For the text-containing cell, return its midpoint in [X, Y] coordinate format. 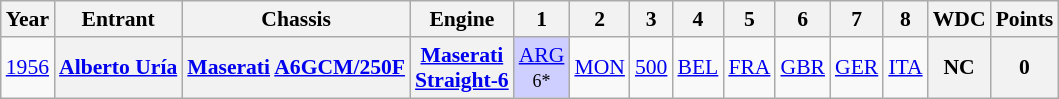
BEL [698, 68]
Entrant [118, 19]
GER [856, 68]
Alberto Uría [118, 68]
1956 [28, 68]
Year [28, 19]
4 [698, 19]
6 [802, 19]
FRA [749, 68]
WDC [960, 19]
ITA [905, 68]
MaseratiStraight-6 [462, 68]
NC [960, 68]
Engine [462, 19]
8 [905, 19]
Chassis [296, 19]
MON [600, 68]
1 [542, 19]
Maserati A6GCM/250F [296, 68]
500 [652, 68]
ARG6* [542, 68]
7 [856, 19]
GBR [802, 68]
5 [749, 19]
2 [600, 19]
Points [1025, 19]
0 [1025, 68]
3 [652, 19]
